Identify which cell holds the provided text, then report its [X, Y] central coordinate. 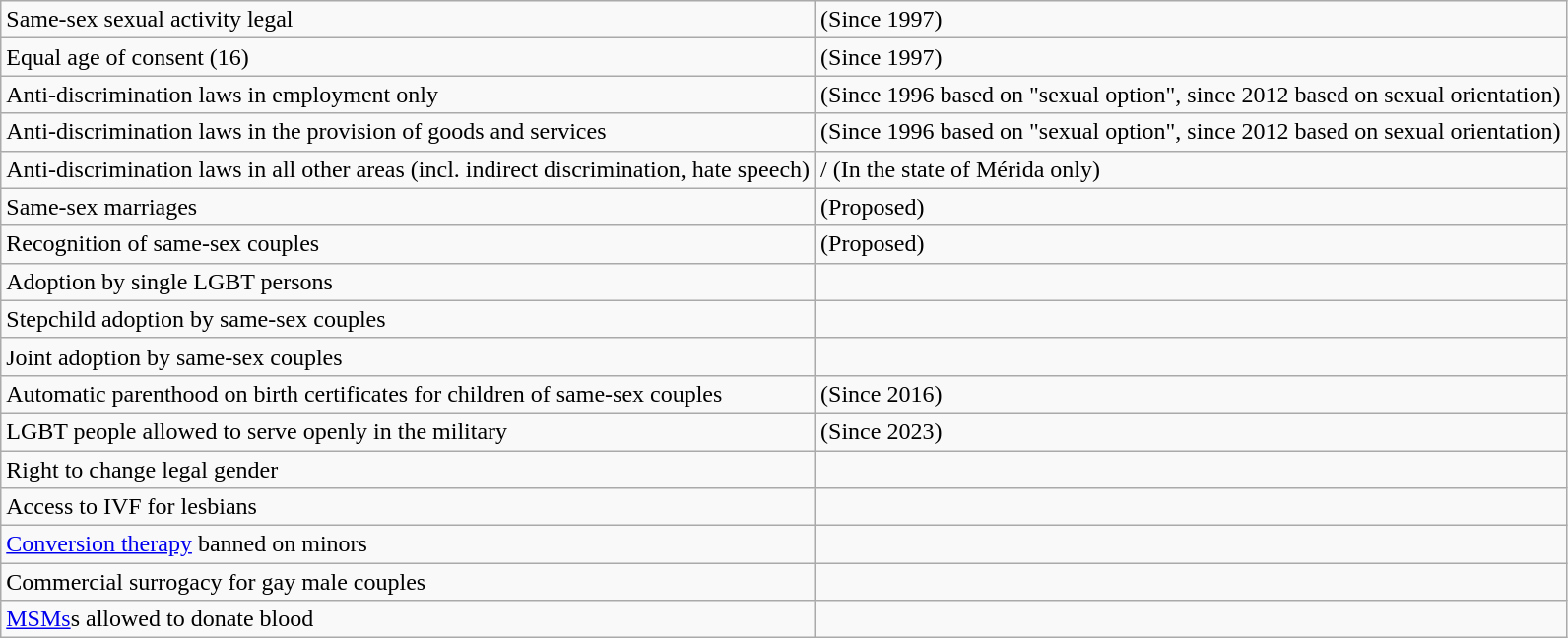
(Since 2016) [1191, 394]
Anti-discrimination laws in employment only [408, 95]
Commercial surrogacy for gay male couples [408, 582]
Recognition of same-sex couples [408, 244]
Access to IVF for lesbians [408, 507]
Stepchild adoption by same-sex couples [408, 319]
(Since 2023) [1191, 431]
Equal age of consent (16) [408, 57]
Right to change legal gender [408, 470]
Conversion therapy banned on minors [408, 544]
Adoption by single LGBT persons [408, 282]
/ (In the state of Mérida only) [1191, 169]
MSMss allowed to donate blood [408, 619]
Same-sex marriages [408, 207]
Automatic parenthood on birth certificates for children of same-sex couples [408, 394]
Same-sex sexual activity legal [408, 20]
Anti-discrimination laws in all other areas (incl. indirect discrimination, hate speech) [408, 169]
Joint adoption by same-sex couples [408, 356]
Anti-discrimination laws in the provision of goods and services [408, 132]
LGBT people allowed to serve openly in the military [408, 431]
